Identify which cell holds the provided text, then report its [X, Y] central coordinate. 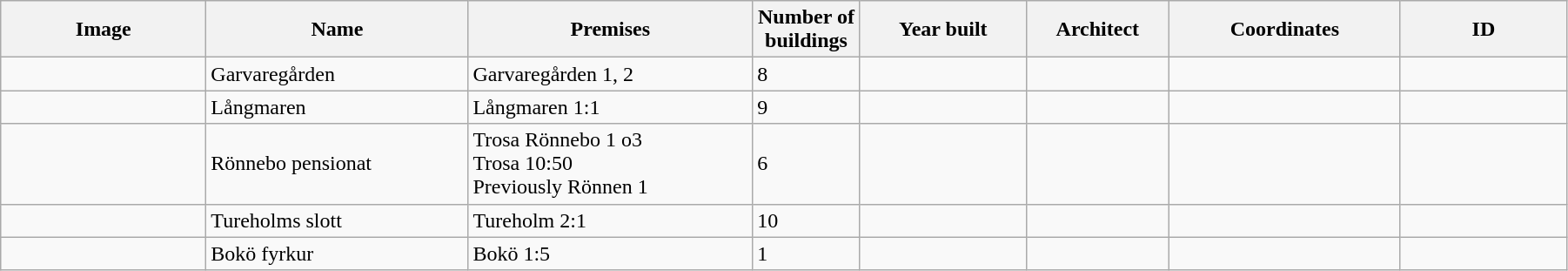
Name [338, 30]
6 [807, 164]
Year built [943, 30]
Architect [1097, 30]
Number ofbuildings [807, 30]
Bokö 1:5 [611, 254]
10 [807, 220]
Garvaregården [338, 74]
Premises [611, 30]
ID [1483, 30]
Trosa Rönnebo 1 o3Trosa 10:50Previously Rönnen 1 [611, 164]
8 [807, 74]
Garvaregården 1, 2 [611, 74]
Tureholms slott [338, 220]
Tureholm 2:1 [611, 220]
1 [807, 254]
Långmaren 1:1 [611, 107]
Bokö fyrkur [338, 254]
Rönnebo pensionat [338, 164]
Coordinates [1284, 30]
Långmaren [338, 107]
9 [807, 107]
Image [104, 30]
